Capture the cell that displays the provided text and extract its [x, y] central coordinate. 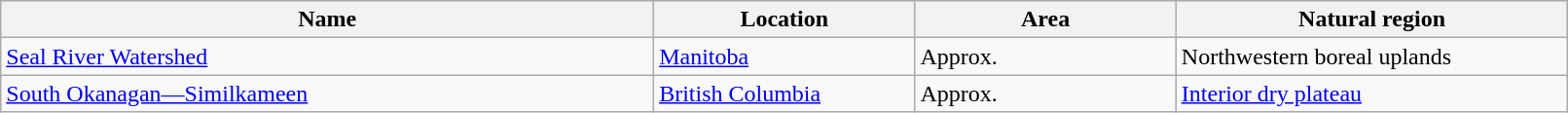
Location [784, 19]
Interior dry plateau [1372, 94]
Northwestern boreal uplands [1372, 56]
Name [327, 19]
Manitoba [784, 56]
Seal River Watershed [327, 56]
Natural region [1372, 19]
South Okanagan—Similkameen [327, 94]
British Columbia [784, 94]
Area [1045, 19]
